Provide the [x, y] coordinate of the cell's center where the given text is located.  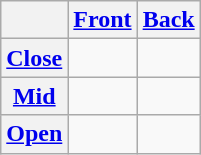
Mid [34, 96]
Open [34, 134]
Close [34, 58]
Front [102, 20]
Back [168, 20]
